Pinpoint the cell where the given text exists, returning its (X, Y) midpoint coordinate. 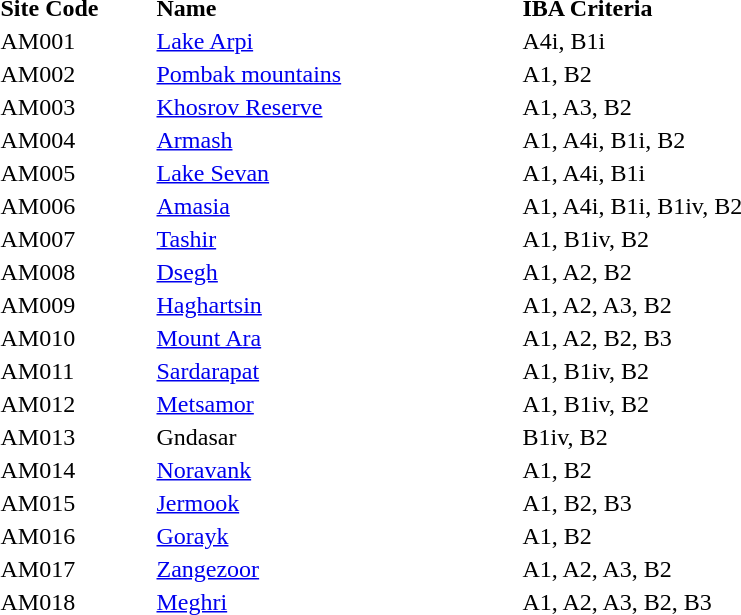
Gndasar (336, 437)
Pombak mountains (336, 74)
Khosrov Reserve (336, 107)
Dsegh (336, 272)
Zangezoor (336, 569)
Tashir (336, 239)
Haghartsin (336, 305)
Amasia (336, 206)
Lake Arpi (336, 41)
Lake Sevan (336, 173)
Jermook (336, 503)
Gorayk (336, 536)
Metsamor (336, 404)
Noravank (336, 470)
Mount Ara (336, 338)
Sardarapat (336, 371)
Armash (336, 140)
